Find where the given text appears and provide that cell's center as (X, Y) coordinate. 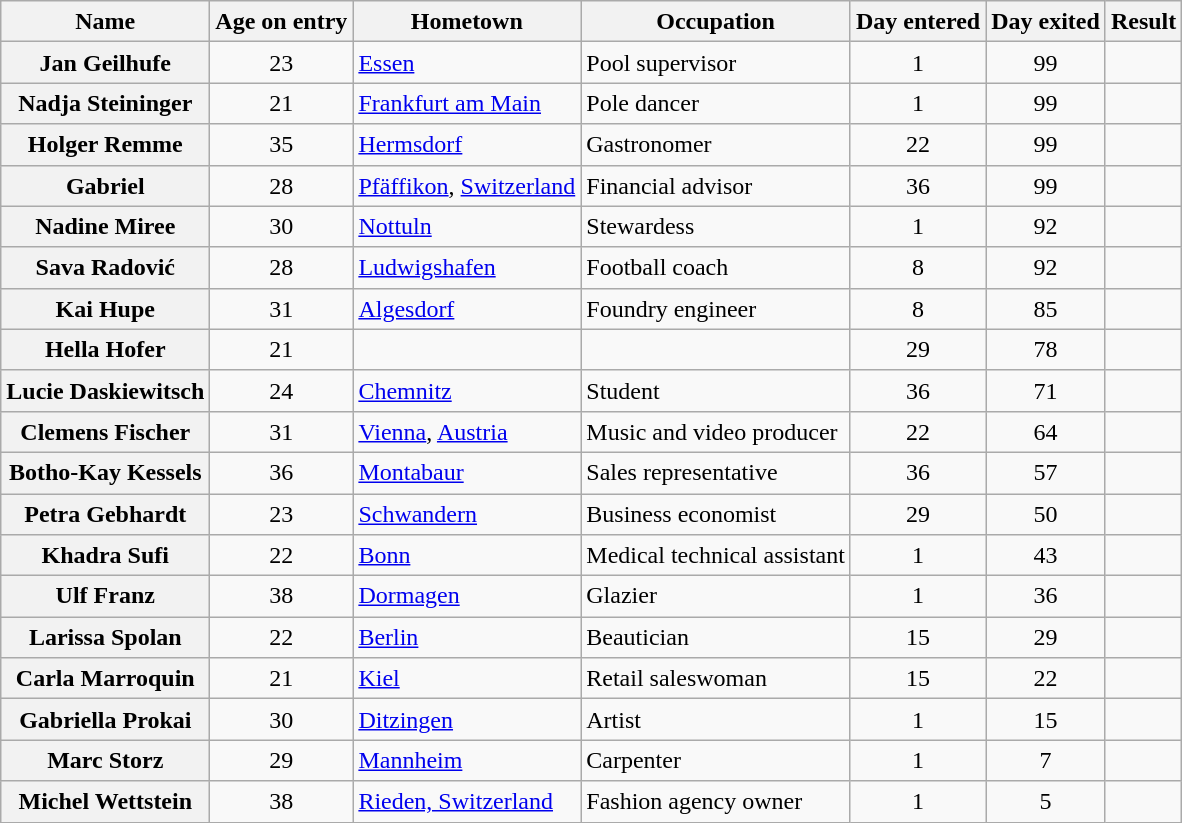
Day exited (1046, 22)
Khadra Sufi (106, 556)
Stewardess (716, 226)
7 (1046, 760)
Age on entry (282, 22)
Gabriella Prokai (106, 720)
Vienna, Austria (467, 432)
Ulf Franz (106, 596)
Nadja Steininger (106, 104)
Glazier (716, 596)
Kai Hupe (106, 308)
43 (1046, 556)
Botho-Kay Kessels (106, 472)
78 (1046, 350)
Mannheim (467, 760)
Dormagen (467, 596)
Jan Geilhufe (106, 62)
Kiel (467, 678)
Music and video producer (716, 432)
Holger Remme (106, 144)
Business economist (716, 514)
64 (1046, 432)
Pool supervisor (716, 62)
Ludwigshafen (467, 268)
Bonn (467, 556)
5 (1046, 802)
Nadine Miree (106, 226)
24 (282, 390)
Foundry engineer (716, 308)
Essen (467, 62)
Rieden, Switzerland (467, 802)
Hometown (467, 22)
Carla Marroquin (106, 678)
Schwandern (467, 514)
Clemens Fischer (106, 432)
Ditzingen (467, 720)
Gabriel (106, 186)
Occupation (716, 22)
Algesdorf (467, 308)
Nottuln (467, 226)
Lucie Daskiewitsch (106, 390)
Hermsdorf (467, 144)
Pole dancer (716, 104)
Sales representative (716, 472)
Chemnitz (467, 390)
Financial advisor (716, 186)
Name (106, 22)
Day entered (918, 22)
Gastronomer (716, 144)
Frankfurt am Main (467, 104)
Retail saleswoman (716, 678)
Hella Hofer (106, 350)
Petra Gebhardt (106, 514)
Medical technical assistant (716, 556)
Michel Wettstein (106, 802)
Fashion agency owner (716, 802)
Result (1143, 22)
71 (1046, 390)
57 (1046, 472)
Larissa Spolan (106, 638)
85 (1046, 308)
Beautician (716, 638)
Marc Storz (106, 760)
Pfäffikon, Switzerland (467, 186)
Berlin (467, 638)
Student (716, 390)
Carpenter (716, 760)
Football coach (716, 268)
Montabaur (467, 472)
Sava Radović (106, 268)
50 (1046, 514)
Artist (716, 720)
35 (282, 144)
